Determine the [x, y] coordinate at the center of the cell enclosing the given text.  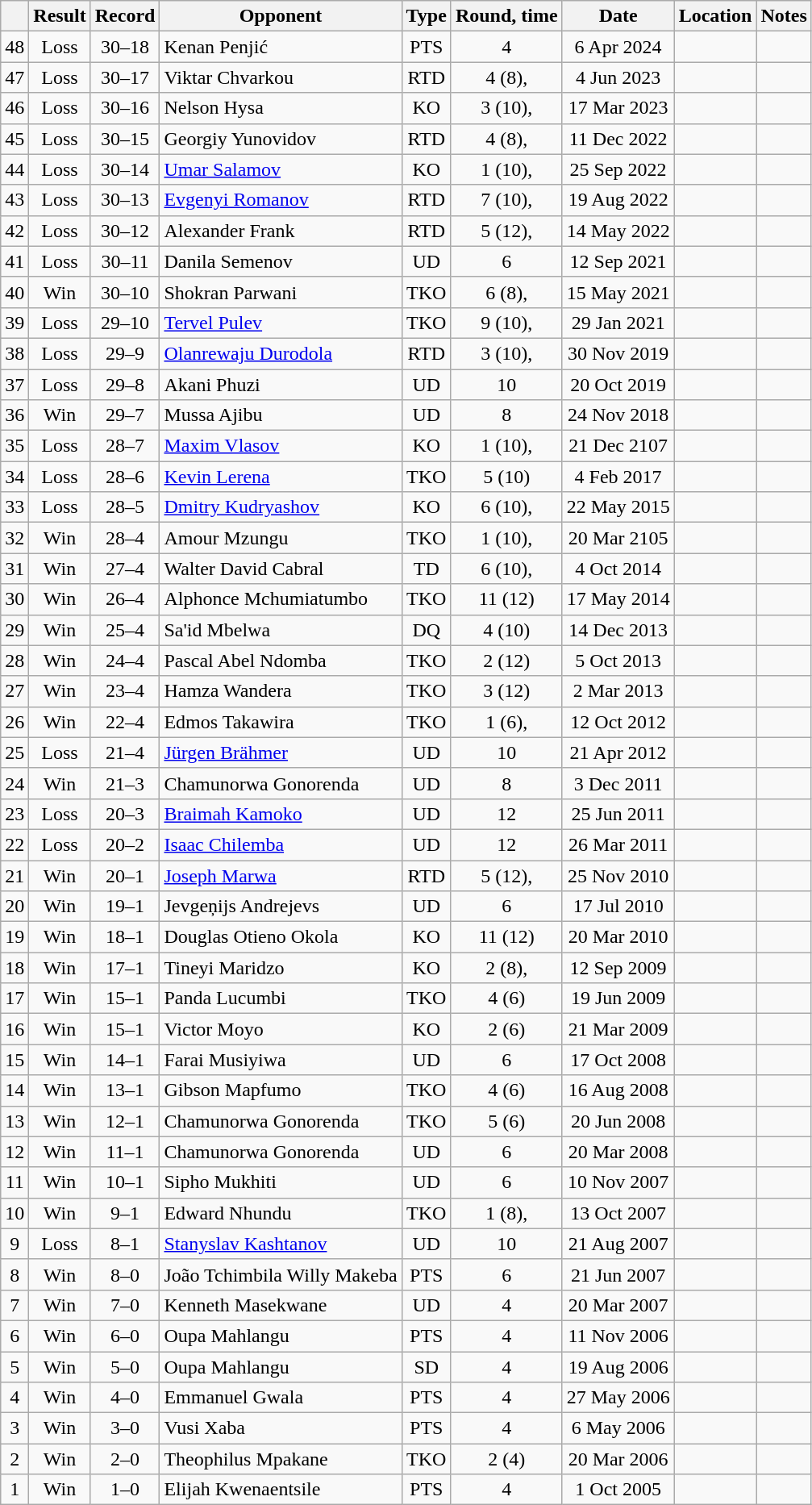
20–2 [125, 844]
40 [15, 292]
Panda Lucumbi [281, 998]
25 Nov 2010 [618, 875]
20 Mar 2006 [618, 1459]
1 Oct 2005 [618, 1490]
27 [15, 691]
Hamza Wandera [281, 691]
Sa'id Mbelwa [281, 630]
Mussa Ajibu [281, 415]
5 [15, 1367]
Gibson Mapfumo [281, 1090]
28–4 [125, 538]
DQ [426, 630]
21–4 [125, 752]
19 Aug 2022 [618, 200]
Walter David Cabral [281, 569]
31 [15, 569]
5–0 [125, 1367]
6–0 [125, 1336]
35 [15, 446]
22–4 [125, 722]
Amour Mzungu [281, 538]
34 [15, 477]
5 (6) [506, 1121]
17–1 [125, 968]
19 [15, 937]
25–4 [125, 630]
7 [15, 1305]
Kenan Penjić [281, 47]
30–10 [125, 292]
16 Aug 2008 [618, 1090]
28–6 [125, 477]
14 [15, 1090]
Edward Nhundu [281, 1213]
10 Nov 2007 [618, 1182]
1 (6), [506, 722]
13 Oct 2007 [618, 1213]
5 (10) [506, 477]
Akani Phuzi [281, 385]
29 [15, 630]
TD [426, 569]
João Tchimbila Willy Makeba [281, 1274]
27 May 2006 [618, 1398]
17 [15, 998]
17 Oct 2008 [618, 1060]
1–0 [125, 1490]
30–12 [125, 231]
30–11 [125, 261]
4 Feb 2017 [618, 477]
28–7 [125, 446]
13 [15, 1121]
20 Oct 2019 [618, 385]
Opponent [281, 16]
21 [15, 875]
21 Jun 2007 [618, 1274]
11–1 [125, 1152]
32 [15, 538]
44 [15, 169]
12–1 [125, 1121]
Isaac Chilemba [281, 844]
11 Nov 2006 [618, 1336]
15 [15, 1060]
Record [125, 16]
3 [15, 1428]
24 [15, 783]
Tervel Pulev [281, 323]
12 Oct 2012 [618, 722]
4 Oct 2014 [618, 569]
Emmanuel Gwala [281, 1398]
29–8 [125, 385]
Alexander Frank [281, 231]
Georgiy Yunovidov [281, 139]
Shokran Parwani [281, 292]
29–10 [125, 323]
17 Jul 2010 [618, 907]
24–4 [125, 661]
Joseph Marwa [281, 875]
9–1 [125, 1213]
Farai Musiyiwa [281, 1060]
Dmitry Kudryashov [281, 507]
25 Sep 2022 [618, 169]
37 [15, 385]
20 Jun 2008 [618, 1121]
12 Sep 2009 [618, 968]
42 [15, 231]
21 Mar 2009 [618, 1029]
Notes [784, 16]
2 (8), [506, 968]
5 Oct 2013 [618, 661]
Victor Moyo [281, 1029]
17 May 2014 [618, 599]
18 [15, 968]
1 [15, 1490]
Sipho Mukhiti [281, 1182]
23–4 [125, 691]
38 [15, 353]
29–7 [125, 415]
Danila Semenov [281, 261]
6 Apr 2024 [618, 47]
26–4 [125, 599]
21 Apr 2012 [618, 752]
Viktar Chvarkou [281, 77]
36 [15, 415]
13–1 [125, 1090]
Theophilus Mpakane [281, 1459]
30 Nov 2019 [618, 353]
26 [15, 722]
20 [15, 907]
2 Mar 2013 [618, 691]
Evgenyi Romanov [281, 200]
22 May 2015 [618, 507]
Date [618, 16]
29–9 [125, 353]
20 Mar 2010 [618, 937]
8–1 [125, 1244]
15 May 2021 [618, 292]
10–1 [125, 1182]
26 Mar 2011 [618, 844]
4–0 [125, 1398]
2 (6) [506, 1029]
30–16 [125, 108]
Jevgeņijs Andrejevs [281, 907]
18–1 [125, 937]
39 [15, 323]
Jürgen Brähmer [281, 752]
Edmos Takawira [281, 722]
14 May 2022 [618, 231]
20 Mar 2105 [618, 538]
3–0 [125, 1428]
2 (4) [506, 1459]
28–5 [125, 507]
Elijah Kwenaentsile [281, 1490]
20 Mar 2007 [618, 1305]
41 [15, 261]
Maxim Vlasov [281, 446]
6 May 2006 [618, 1428]
11 Dec 2022 [618, 139]
Stanyslav Kashtanov [281, 1244]
Alphonce Mchumiatumbo [281, 599]
3 Dec 2011 [618, 783]
2–0 [125, 1459]
Vusi Xaba [281, 1428]
19 Aug 2006 [618, 1367]
25 [15, 752]
14 Dec 2013 [618, 630]
Result [60, 16]
25 Jun 2011 [618, 814]
Braimah Kamoko [281, 814]
Type [426, 16]
20–1 [125, 875]
30–17 [125, 77]
30–18 [125, 47]
23 [15, 814]
22 [15, 844]
1 (8), [506, 1213]
8–0 [125, 1274]
14–1 [125, 1060]
17 Mar 2023 [618, 108]
24 Nov 2018 [618, 415]
4 (10) [506, 630]
30 [15, 599]
21–3 [125, 783]
20 Mar 2008 [618, 1152]
Umar Salamov [281, 169]
9 [15, 1244]
28 [15, 661]
30–15 [125, 139]
Kevin Lerena [281, 477]
Pascal Abel Ndomba [281, 661]
46 [15, 108]
30–14 [125, 169]
45 [15, 139]
3 (12) [506, 691]
6 (8), [506, 292]
Douglas Otieno Okola [281, 937]
19–1 [125, 907]
2 [15, 1459]
Tineyi Maridzo [281, 968]
43 [15, 200]
9 (10), [506, 323]
33 [15, 507]
21 Aug 2007 [618, 1244]
11 [15, 1182]
29 Jan 2021 [618, 323]
Location [715, 16]
16 [15, 1029]
SD [426, 1367]
12 Sep 2021 [618, 261]
Nelson Hysa [281, 108]
Round, time [506, 16]
Olanrewaju Durodola [281, 353]
4 Jun 2023 [618, 77]
20–3 [125, 814]
7 (10), [506, 200]
7–0 [125, 1305]
2 (12) [506, 661]
47 [15, 77]
48 [15, 47]
21 Dec 2107 [618, 446]
27–4 [125, 569]
Kenneth Masekwane [281, 1305]
30–13 [125, 200]
19 Jun 2009 [618, 998]
